From the cell containing the given text, extract its center point as (x, y) coordinate. 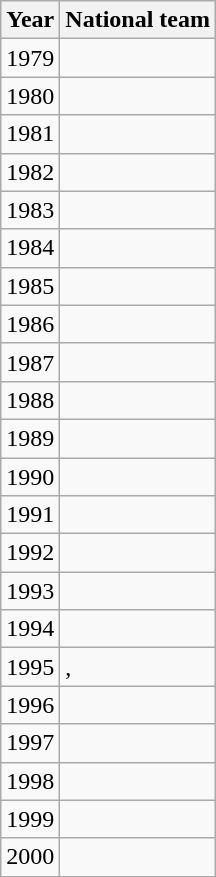
1982 (30, 172)
1979 (30, 58)
1994 (30, 629)
National team (138, 20)
1985 (30, 286)
1980 (30, 96)
1992 (30, 553)
1995 (30, 667)
, (138, 667)
1983 (30, 210)
1981 (30, 134)
2000 (30, 857)
1986 (30, 324)
1990 (30, 477)
1987 (30, 362)
1998 (30, 781)
1988 (30, 400)
1997 (30, 743)
1996 (30, 705)
1999 (30, 819)
1984 (30, 248)
1991 (30, 515)
1993 (30, 591)
1989 (30, 438)
Year (30, 20)
